Pinpoint the cell where the given text exists, returning its [X, Y] midpoint coordinate. 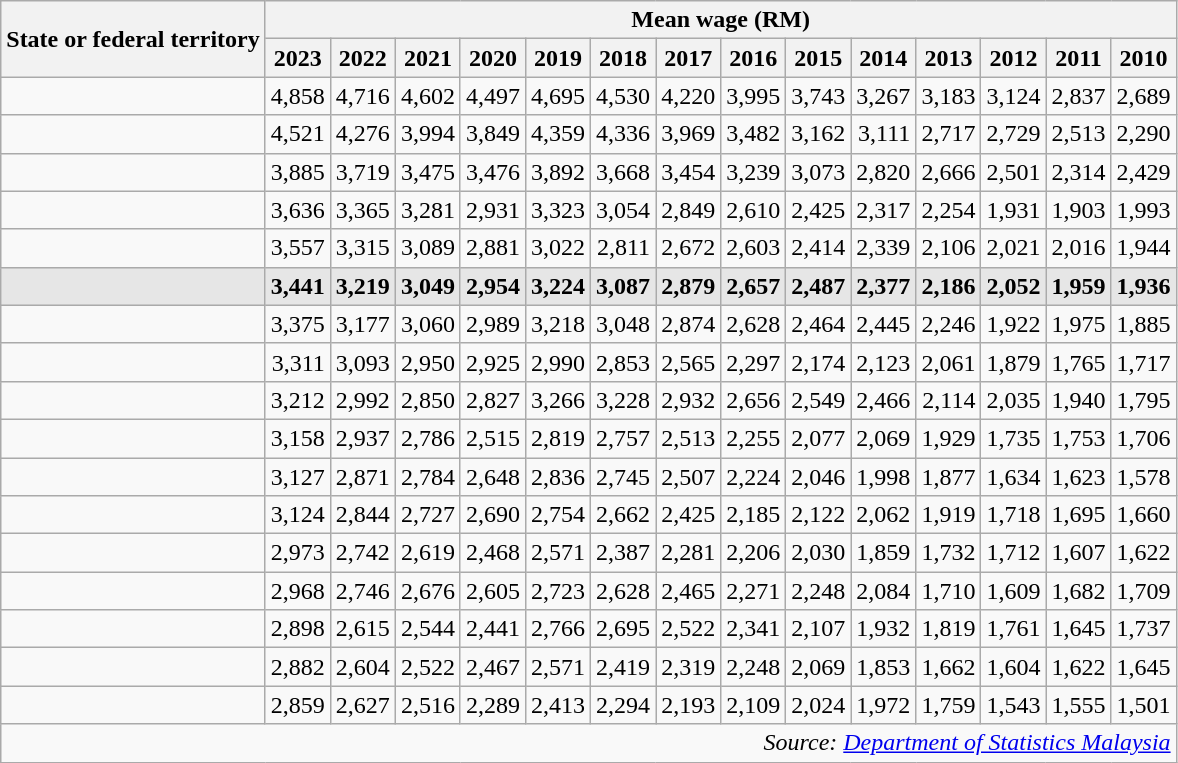
4,336 [624, 134]
3,454 [688, 172]
3,162 [818, 134]
2,549 [818, 400]
2,487 [818, 286]
2,319 [688, 667]
1,759 [948, 705]
2,185 [754, 515]
2,827 [492, 400]
3,375 [298, 324]
1,682 [1078, 591]
3,158 [298, 438]
3,995 [754, 96]
3,060 [428, 324]
3,049 [428, 286]
3,476 [492, 172]
4,276 [362, 134]
2,565 [688, 362]
1,859 [884, 553]
2011 [1078, 58]
2,024 [818, 705]
3,994 [428, 134]
2014 [884, 58]
2,084 [884, 591]
1,795 [1144, 400]
2,745 [624, 477]
4,716 [362, 96]
2,052 [1014, 286]
1,732 [948, 553]
2,973 [298, 553]
2,937 [362, 438]
1,555 [1078, 705]
2,627 [362, 705]
2,114 [948, 400]
1,695 [1078, 515]
2,836 [558, 477]
2,107 [818, 629]
2,990 [558, 362]
2,820 [884, 172]
2,224 [754, 477]
2,925 [492, 362]
2,123 [884, 362]
2,871 [362, 477]
1,931 [1014, 210]
2,757 [624, 438]
2,414 [818, 248]
1,944 [1144, 248]
2,465 [688, 591]
2,837 [1078, 96]
2,811 [624, 248]
2013 [948, 58]
1,936 [1144, 286]
1,706 [1144, 438]
2,281 [688, 553]
2012 [1014, 58]
4,220 [688, 96]
1,761 [1014, 629]
2,317 [884, 210]
2,648 [492, 477]
2,016 [1078, 248]
2,742 [362, 553]
2,429 [1144, 172]
1,975 [1078, 324]
2,657 [754, 286]
2,445 [884, 324]
2,853 [624, 362]
Mean wage (RM) [720, 20]
2,898 [298, 629]
1,919 [948, 515]
2,419 [624, 667]
2,662 [624, 515]
2,516 [428, 705]
2,968 [298, 591]
3,281 [428, 210]
2,676 [428, 591]
4,858 [298, 96]
1,607 [1078, 553]
2,881 [492, 248]
3,224 [558, 286]
2,468 [492, 553]
2,689 [1144, 96]
3,073 [818, 172]
1,718 [1014, 515]
1,543 [1014, 705]
3,087 [624, 286]
2,109 [754, 705]
2,954 [492, 286]
4,602 [428, 96]
1,929 [948, 438]
2,874 [688, 324]
2,077 [818, 438]
3,183 [948, 96]
2,441 [492, 629]
2,879 [688, 286]
2022 [362, 58]
2019 [558, 58]
3,743 [818, 96]
2,377 [884, 286]
2016 [754, 58]
2,666 [948, 172]
2,819 [558, 438]
1,819 [948, 629]
1,765 [1078, 362]
3,219 [362, 286]
2,619 [428, 553]
1,753 [1078, 438]
2010 [1144, 58]
2,030 [818, 553]
1,932 [884, 629]
3,441 [298, 286]
1,922 [1014, 324]
1,993 [1144, 210]
4,521 [298, 134]
1,660 [1144, 515]
2,784 [428, 477]
2,341 [754, 629]
3,885 [298, 172]
2,501 [1014, 172]
4,695 [558, 96]
2,723 [558, 591]
2,786 [428, 438]
3,022 [558, 248]
2,254 [948, 210]
3,089 [428, 248]
2,122 [818, 515]
2,021 [1014, 248]
2,605 [492, 591]
3,311 [298, 362]
3,239 [754, 172]
2,950 [428, 362]
2,882 [298, 667]
2021 [428, 58]
3,475 [428, 172]
1,735 [1014, 438]
2,544 [428, 629]
1,972 [884, 705]
4,497 [492, 96]
1,853 [884, 667]
2,413 [558, 705]
2,193 [688, 705]
2,690 [492, 515]
2,206 [754, 553]
3,315 [362, 248]
2,466 [884, 400]
3,636 [298, 210]
3,177 [362, 324]
1,604 [1014, 667]
2,849 [688, 210]
1,737 [1144, 629]
2,844 [362, 515]
2,297 [754, 362]
2,729 [1014, 134]
3,323 [558, 210]
4,359 [558, 134]
2,672 [688, 248]
3,266 [558, 400]
2,859 [298, 705]
2,989 [492, 324]
1,710 [948, 591]
2,604 [362, 667]
2,695 [624, 629]
2,061 [948, 362]
3,127 [298, 477]
2,062 [884, 515]
3,048 [624, 324]
1,877 [948, 477]
3,267 [884, 96]
2,467 [492, 667]
2,615 [362, 629]
2,174 [818, 362]
2,255 [754, 438]
2015 [818, 58]
1,712 [1014, 553]
2,289 [492, 705]
2018 [624, 58]
3,218 [558, 324]
3,849 [492, 134]
3,228 [624, 400]
1,709 [1144, 591]
3,365 [362, 210]
1,959 [1078, 286]
3,212 [298, 400]
1,885 [1144, 324]
1,609 [1014, 591]
2,603 [754, 248]
3,668 [624, 172]
2,766 [558, 629]
3,093 [362, 362]
1,634 [1014, 477]
2,035 [1014, 400]
2,850 [428, 400]
1,501 [1144, 705]
2,186 [948, 286]
1,717 [1144, 362]
2,515 [492, 438]
3,482 [754, 134]
1,998 [884, 477]
2017 [688, 58]
2,339 [884, 248]
2,046 [818, 477]
2023 [298, 58]
1,578 [1144, 477]
1,879 [1014, 362]
2,610 [754, 210]
3,892 [558, 172]
2020 [492, 58]
1,940 [1078, 400]
State or federal territory [133, 39]
1,662 [948, 667]
1,623 [1078, 477]
3,557 [298, 248]
2,507 [688, 477]
2,746 [362, 591]
2,992 [362, 400]
2,387 [624, 553]
Source: Department of Statistics Malaysia [588, 743]
2,294 [624, 705]
2,727 [428, 515]
1,903 [1078, 210]
3,719 [362, 172]
2,932 [688, 400]
2,464 [818, 324]
4,530 [624, 96]
2,106 [948, 248]
2,656 [754, 400]
2,271 [754, 591]
2,290 [1144, 134]
2,246 [948, 324]
2,931 [492, 210]
3,969 [688, 134]
2,717 [948, 134]
2,314 [1078, 172]
2,754 [558, 515]
3,111 [884, 134]
3,054 [624, 210]
